Scan for the cell matching the given text and deliver its (x, y) coordinate at center. 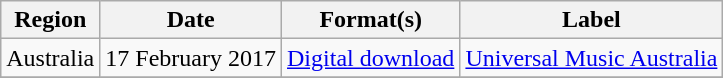
17 February 2017 (191, 58)
Digital download (371, 58)
Region (50, 20)
Australia (50, 58)
Format(s) (371, 20)
Label (592, 20)
Universal Music Australia (592, 58)
Date (191, 20)
